Find where the given text appears and provide that cell's center as (X, Y) coordinate. 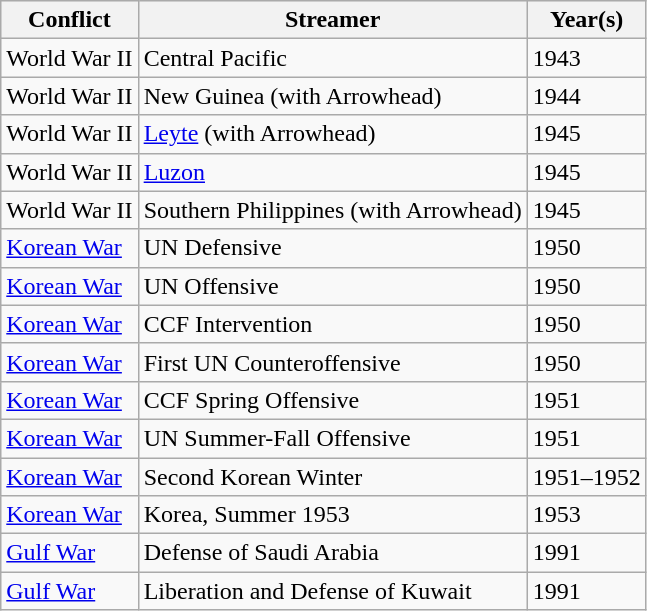
First UN Counteroffensive (332, 362)
CCF Intervention (332, 324)
UN Defensive (332, 248)
UN Summer-Fall Offensive (332, 438)
Liberation and Defense of Kuwait (332, 591)
1953 (586, 515)
UN Offensive (332, 286)
Conflict (70, 20)
Second Korean Winter (332, 477)
Korea, Summer 1953 (332, 515)
1951–1952 (586, 477)
Central Pacific (332, 58)
1944 (586, 96)
Southern Philippines (with Arrowhead) (332, 210)
Leyte (with Arrowhead) (332, 134)
Luzon (332, 172)
1943 (586, 58)
CCF Spring Offensive (332, 400)
Year(s) (586, 20)
New Guinea (with Arrowhead) (332, 96)
Defense of Saudi Arabia (332, 553)
Streamer (332, 20)
